Determine the (x, y) coordinate at the center of the cell enclosing the given text.  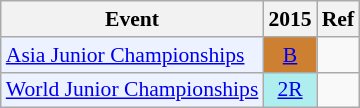
2015 (290, 19)
B (290, 55)
World Junior Championships (132, 90)
Asia Junior Championships (132, 55)
2R (290, 90)
Event (132, 19)
Ref (338, 19)
